Search for the cell housing the specified text and yield its (x, y) center coordinate. 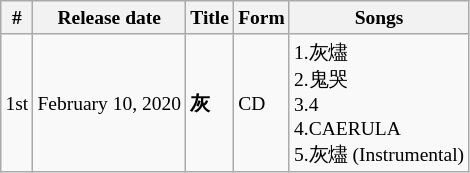
Release date (110, 18)
Title (210, 18)
February 10, 2020 (110, 103)
1.灰燼2.鬼哭3.44.CAERULA5.灰燼 (Instrumental) (378, 103)
CD (262, 103)
灰 (210, 103)
Form (262, 18)
# (17, 18)
Songs (378, 18)
1st (17, 103)
